Locate the cell with the specified text and output its [X, Y] center coordinate. 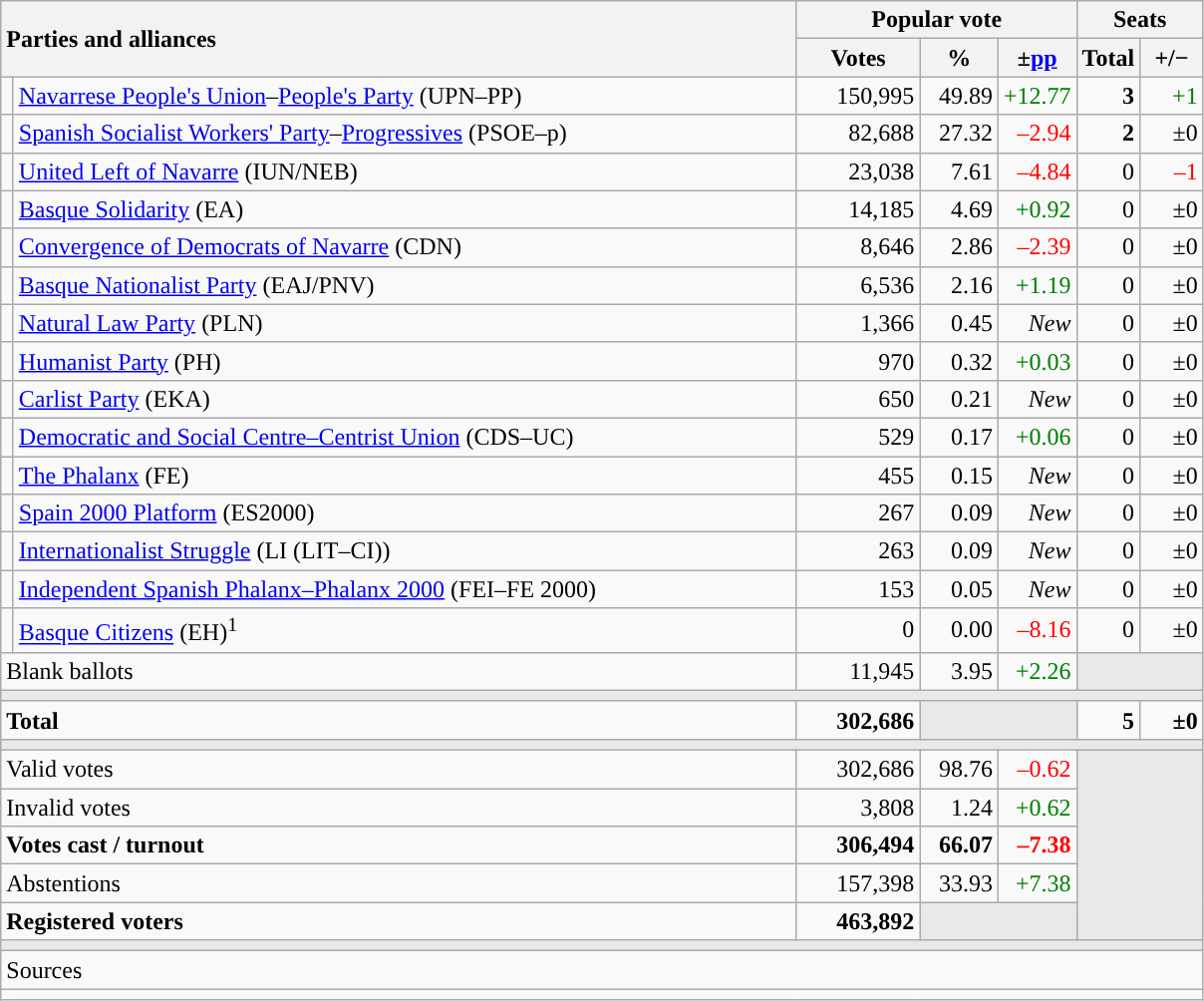
33.93 [959, 883]
–0.62 [1037, 770]
Basque Nationalist Party (EAJ/PNV) [405, 285]
2.86 [959, 247]
+1 [1172, 96]
6,536 [858, 285]
Votes [858, 58]
Navarrese People's Union–People's Party (UPN–PP) [405, 96]
2.16 [959, 285]
529 [858, 437]
263 [858, 551]
23,038 [858, 171]
United Left of Navarre (IUN/NEB) [405, 171]
463,892 [858, 921]
650 [858, 399]
1.24 [959, 808]
–2.94 [1037, 134]
3,808 [858, 808]
Valid votes [399, 770]
Seats [1140, 20]
455 [858, 476]
98.76 [959, 770]
+/− [1172, 58]
0.21 [959, 399]
Popular vote [937, 20]
157,398 [858, 883]
49.89 [959, 96]
Carlist Party (EKA) [405, 399]
0.45 [959, 323]
+0.92 [1037, 209]
Democratic and Social Centre–Centrist Union (CDS–UC) [405, 437]
–1 [1172, 171]
1,366 [858, 323]
3.95 [959, 671]
Basque Solidarity (EA) [405, 209]
Basque Citizens (EH)1 [405, 630]
+2.26 [1037, 671]
4.69 [959, 209]
–8.16 [1037, 630]
+0.62 [1037, 808]
150,995 [858, 96]
0.32 [959, 361]
Invalid votes [399, 808]
Spanish Socialist Workers' Party–Progressives (PSOE–p) [405, 134]
+0.06 [1037, 437]
The Phalanx (FE) [405, 476]
–4.84 [1037, 171]
14,185 [858, 209]
Sources [602, 970]
970 [858, 361]
+12.77 [1037, 96]
267 [858, 513]
66.07 [959, 845]
3 [1108, 96]
153 [858, 589]
+7.38 [1037, 883]
11,945 [858, 671]
0.05 [959, 589]
Registered voters [399, 921]
0.00 [959, 630]
+1.19 [1037, 285]
306,494 [858, 845]
Abstentions [399, 883]
Humanist Party (PH) [405, 361]
0.17 [959, 437]
5 [1108, 720]
% [959, 58]
27.32 [959, 134]
8,646 [858, 247]
2 [1108, 134]
Independent Spanish Phalanx–Phalanx 2000 (FEI–FE 2000) [405, 589]
Spain 2000 Platform (ES2000) [405, 513]
Convergence of Democrats of Navarre (CDN) [405, 247]
Votes cast / turnout [399, 845]
0.15 [959, 476]
Natural Law Party (PLN) [405, 323]
±pp [1037, 58]
Parties and alliances [399, 39]
–7.38 [1037, 845]
Internationalist Struggle (LI (LIT–CI)) [405, 551]
7.61 [959, 171]
+0.03 [1037, 361]
Blank ballots [399, 671]
82,688 [858, 134]
–2.39 [1037, 247]
